Locate the cell with the specified text and output its [X, Y] center coordinate. 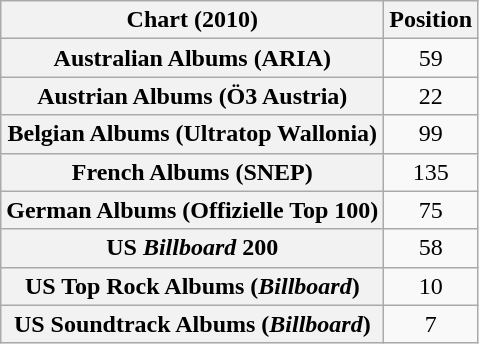
French Albums (SNEP) [192, 172]
22 [431, 96]
7 [431, 324]
Belgian Albums (Ultratop Wallonia) [192, 134]
99 [431, 134]
Position [431, 20]
US Soundtrack Albums (Billboard) [192, 324]
59 [431, 58]
Australian Albums (ARIA) [192, 58]
Chart (2010) [192, 20]
10 [431, 286]
75 [431, 210]
US Top Rock Albums (Billboard) [192, 286]
Austrian Albums (Ö3 Austria) [192, 96]
German Albums (Offizielle Top 100) [192, 210]
US Billboard 200 [192, 248]
58 [431, 248]
135 [431, 172]
